Identify which cell holds the provided text, then report its [X, Y] central coordinate. 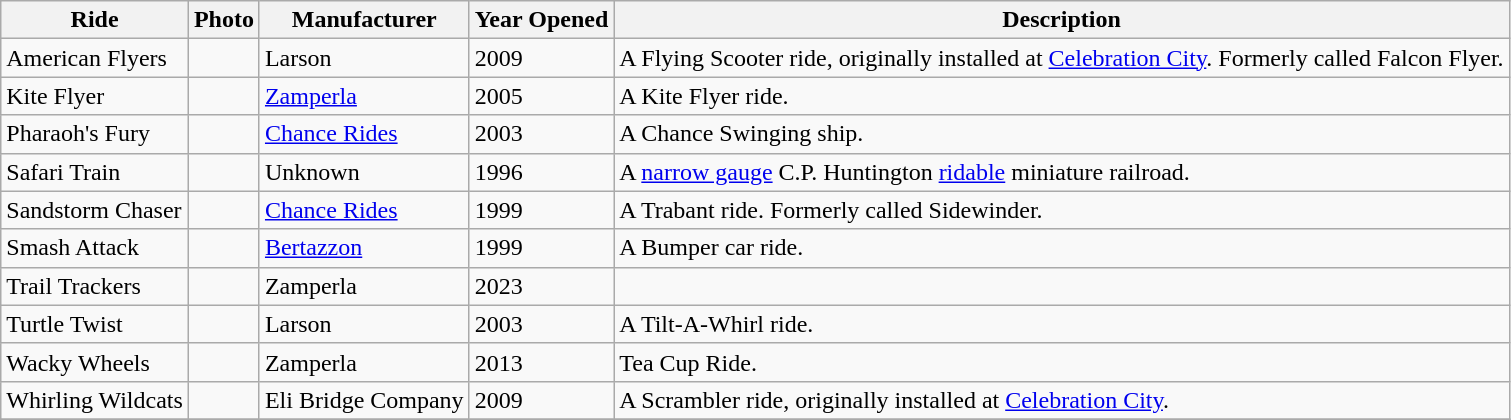
American Flyers [95, 58]
1996 [542, 172]
2023 [542, 286]
Wacky Wheels [95, 362]
Ride [95, 20]
A narrow gauge C.P. Huntington ridable miniature railroad. [1062, 172]
Smash Attack [95, 248]
Pharaoh's Fury [95, 134]
Sandstorm Chaser [95, 210]
Photo [224, 20]
Trail Trackers [95, 286]
Description [1062, 20]
Safari Train [95, 172]
Kite Flyer [95, 96]
A Tilt-A-Whirl ride. [1062, 324]
Year Opened [542, 20]
A Flying Scooter ride, originally installed at Celebration City. Formerly called Falcon Flyer. [1062, 58]
A Bumper car ride. [1062, 248]
2013 [542, 362]
Eli Bridge Company [364, 400]
A Chance Swinging ship. [1062, 134]
Tea Cup Ride. [1062, 362]
A Scrambler ride, originally installed at Celebration City. [1062, 400]
A Trabant ride. Formerly called Sidewinder. [1062, 210]
Unknown [364, 172]
Bertazzon [364, 248]
Manufacturer [364, 20]
Whirling Wildcats [95, 400]
A Kite Flyer ride. [1062, 96]
Turtle Twist [95, 324]
2005 [542, 96]
